Find where the given text appears and provide that cell's center as (X, Y) coordinate. 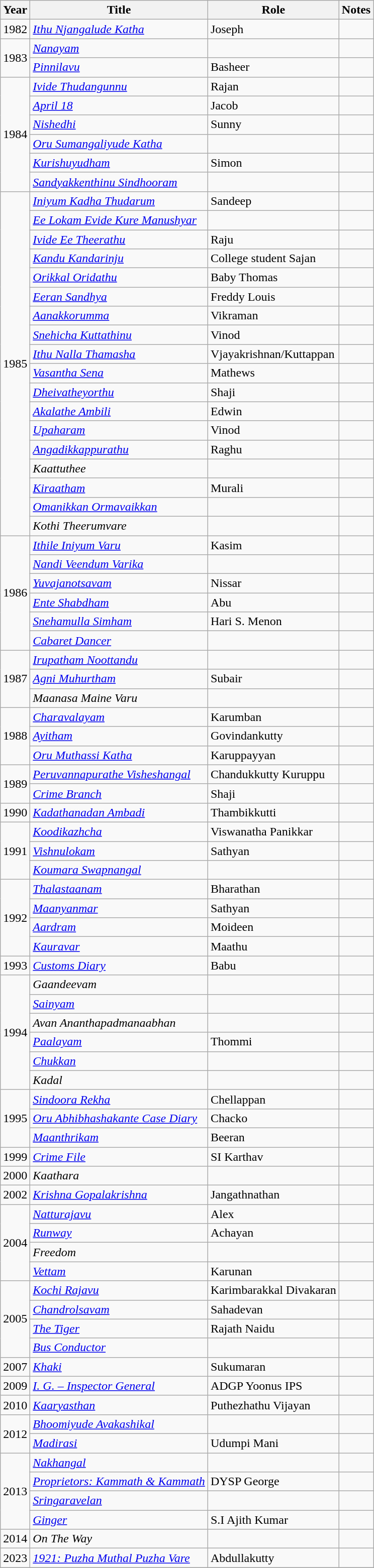
Dheivatheyorthu (119, 392)
Pinnilavu (119, 67)
1992 (15, 918)
Aardram (119, 927)
Karumban (273, 717)
Mathews (273, 373)
Abu (273, 602)
College student Sajan (273, 259)
Karuppayyan (273, 755)
Sringaravelan (119, 1501)
1989 (15, 784)
Nandi Veendum Varika (119, 564)
1921: Puzha Muthal Puzha Vare (119, 1558)
2012 (15, 1433)
Vettam (119, 1271)
1988 (15, 736)
Sainyam (119, 1004)
April 18 (119, 105)
1995 (15, 1118)
Abdullakutty (273, 1558)
DYSP George (273, 1482)
SI Karthav (273, 1156)
Hari S. Menon (273, 622)
Omanikkan Ormavaikkan (119, 507)
Nanayam (119, 48)
Snehicha Kuttathinu (119, 335)
Role (273, 10)
Akalathe Ambili (119, 411)
Beeran (273, 1137)
Chandukkutty Kuruppu (273, 774)
Ayitham (119, 736)
On The Way (119, 1539)
Ivide Ee Theerathu (119, 239)
Simon (273, 163)
Kaattuthee (119, 468)
Chandrolsavam (119, 1309)
Chellappan (273, 1099)
Chukkan (119, 1061)
Chacko (273, 1118)
1993 (15, 966)
Puthezhathu Vijayan (273, 1405)
2010 (15, 1405)
Kochi Rajavu (119, 1290)
1990 (15, 812)
Vishnulokam (119, 851)
Angadikkappurathu (119, 449)
Moideen (273, 927)
Agni Muhurtham (119, 679)
ADGP Yoonus IPS (273, 1386)
2013 (15, 1491)
Karimbarakkal Divakaran (273, 1290)
Rajath Naidu (273, 1329)
Ithu Njangalude Katha (119, 29)
Edwin (273, 411)
Kiraatham (119, 488)
1985 (15, 364)
Maanyanmar (119, 908)
Proprietors: Kammath & Kammath (119, 1482)
Kaathara (119, 1176)
Crime Branch (119, 793)
Ee Lokam Evide Kure Manushyar (119, 220)
Sunny (273, 125)
Eeran Sandhya (119, 297)
Kandu Kandarinju (119, 259)
Bus Conductor (119, 1348)
Koumara Swapnangal (119, 870)
Nakhangal (119, 1463)
Sandyakkenthinu Sindhooram (119, 182)
Oru Muthassi Katha (119, 755)
Thommi (273, 1042)
2023 (15, 1558)
1983 (15, 58)
Peruvannapurathe Visheshangal (119, 774)
Bharathan (273, 889)
Crime File (119, 1156)
1986 (15, 592)
Murali (273, 488)
Year (15, 10)
2000 (15, 1176)
2009 (15, 1386)
Ithile Iniyum Varu (119, 545)
Irupatham Noottandu (119, 660)
Oru Abhibhashakante Case Diary (119, 1118)
2004 (15, 1243)
Sindoora Rekha (119, 1099)
Subair (273, 679)
1982 (15, 29)
Rajan (273, 86)
Sandeep (273, 201)
S.I Ajith Kumar (273, 1520)
I. G. – Inspector General (119, 1386)
Charavalayam (119, 717)
Vjayakrishnan/Kuttappan (273, 354)
1999 (15, 1156)
Kaaryasthan (119, 1405)
Babu (273, 966)
Kadathanadan Ambadi (119, 812)
Paalayam (119, 1042)
The Tiger (119, 1329)
Customs Diary (119, 966)
1994 (15, 1032)
Upaharam (119, 430)
Ivide Thudangunnu (119, 86)
Nishedhi (119, 125)
Iniyum Kadha Thudarum (119, 201)
Maanasa Maine Varu (119, 698)
Ithu Nalla Thamasha (119, 354)
Orikkal Oridathu (119, 278)
Maathu (273, 946)
2007 (15, 1367)
1987 (15, 679)
Udumpi Mani (273, 1443)
Avan Ananthapadmanaabhan (119, 1023)
2005 (15, 1319)
Raghu (273, 449)
Kauravar (119, 946)
1984 (15, 134)
Oru Sumangaliyude Katha (119, 144)
Natturajavu (119, 1214)
Snehamulla Simham (119, 622)
Maanthrikam (119, 1137)
Sahadevan (273, 1309)
Thalastaanam (119, 889)
Sukumaran (273, 1367)
1991 (15, 851)
2002 (15, 1195)
Cabaret Dancer (119, 641)
Madirasi (119, 1443)
Joseph (273, 29)
Kothi Theerumvare (119, 526)
Basheer (273, 67)
2014 (15, 1539)
Baby Thomas (273, 278)
Khaki (119, 1367)
Jangathnathan (273, 1195)
Krishna Gopalakrishna (119, 1195)
Ente Shabdham (119, 602)
Kadal (119, 1080)
Title (119, 10)
Alex (273, 1214)
Thambikkutti (273, 812)
Freedom (119, 1252)
Jacob (273, 105)
Govindankutty (273, 736)
Kurishuyudham (119, 163)
Yuvajanotsavam (119, 583)
Notes (356, 10)
Viswanatha Panikkar (273, 831)
Gaandeevam (119, 985)
Vikraman (273, 316)
Aanakkorumma (119, 316)
Runway (119, 1233)
Freddy Louis (273, 297)
Ginger (119, 1520)
Raju (273, 239)
Kasim (273, 545)
Achayan (273, 1233)
Koodikazhcha (119, 831)
Karunan (273, 1271)
Bhoomiyude Avakashikal (119, 1424)
Nissar (273, 583)
Vasantha Sena (119, 373)
